Capture the cell that displays the provided text and extract its [X, Y] central coordinate. 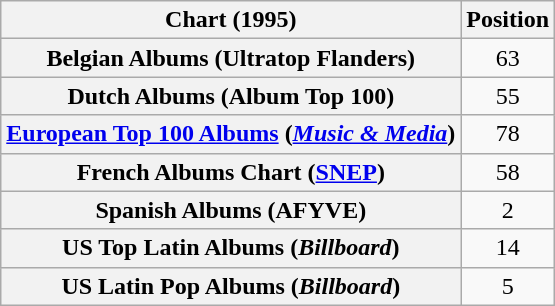
US Latin Pop Albums (Billboard) [231, 286]
78 [508, 134]
Position [508, 20]
58 [508, 172]
55 [508, 96]
Dutch Albums (Album Top 100) [231, 96]
5 [508, 286]
Chart (1995) [231, 20]
Spanish Albums (AFYVE) [231, 210]
2 [508, 210]
Belgian Albums (Ultratop Flanders) [231, 58]
US Top Latin Albums (Billboard) [231, 248]
14 [508, 248]
French Albums Chart (SNEP) [231, 172]
63 [508, 58]
European Top 100 Albums (Music & Media) [231, 134]
